Pinpoint the cell where the given text exists, returning its (X, Y) midpoint coordinate. 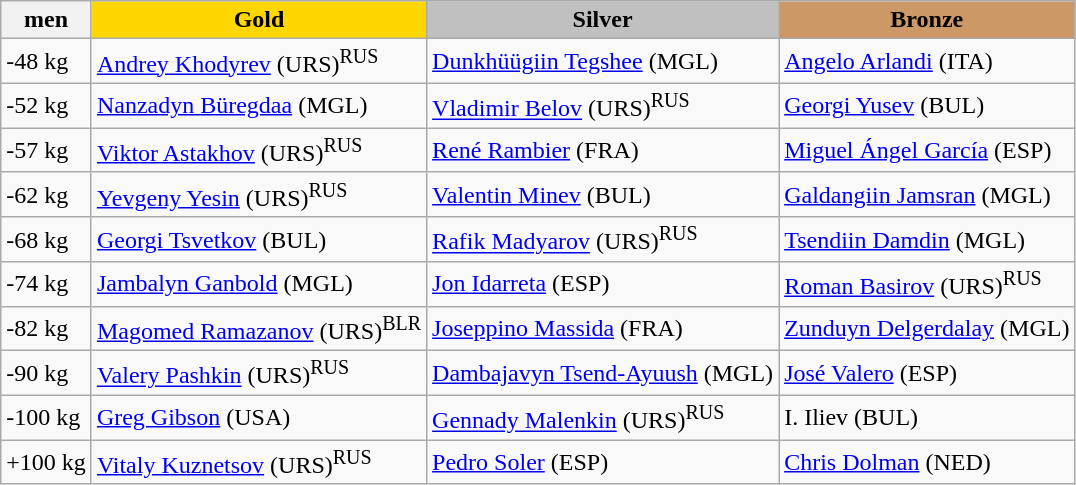
-57 kg (46, 150)
Tsendiin Damdin (MGL) (927, 240)
Yevgeny Yesin (URS)RUS (258, 194)
Valery Pashkin (URS)RUS (258, 374)
Joseppino Massida (FRA) (603, 328)
Miguel Ángel García (ESP) (927, 150)
Andrey Khodyrev (URS)RUS (258, 62)
Chris Dolman (NED) (927, 462)
+100 kg (46, 462)
Vladimir Belov (URS)RUS (603, 106)
Rafik Madyarov (URS)RUS (603, 240)
René Rambier (FRA) (603, 150)
-100 kg (46, 418)
-62 kg (46, 194)
I. Iliev (BUL) (927, 418)
Bronze (927, 20)
Jambalyn Ganbold (MGL) (258, 284)
Zunduyn Delgerdalay (MGL) (927, 328)
Gold (258, 20)
-68 kg (46, 240)
Greg Gibson (USA) (258, 418)
-52 kg (46, 106)
Georgi Yusev (BUL) (927, 106)
-48 kg (46, 62)
Dambajavyn Tsend-Ayuush (MGL) (603, 374)
Dunkhüügiin Tegshee (MGL) (603, 62)
Jon Idarreta (ESP) (603, 284)
Gennady Malenkin (URS)RUS (603, 418)
Nanzadyn Büregdaa (MGL) (258, 106)
Roman Basirov (URS)RUS (927, 284)
Pedro Soler (ESP) (603, 462)
-90 kg (46, 374)
Silver (603, 20)
Angelo Arlandi (ITA) (927, 62)
Valentin Minev (BUL) (603, 194)
Galdangiin Jamsran (MGL) (927, 194)
men (46, 20)
Vitaly Kuznetsov (URS)RUS (258, 462)
-74 kg (46, 284)
Viktor Astakhov (URS)RUS (258, 150)
José Valero (ESP) (927, 374)
Magomed Ramazanov (URS)BLR (258, 328)
-82 kg (46, 328)
Georgi Tsvetkov (BUL) (258, 240)
